Identify which cell holds the provided text, then report its [x, y] central coordinate. 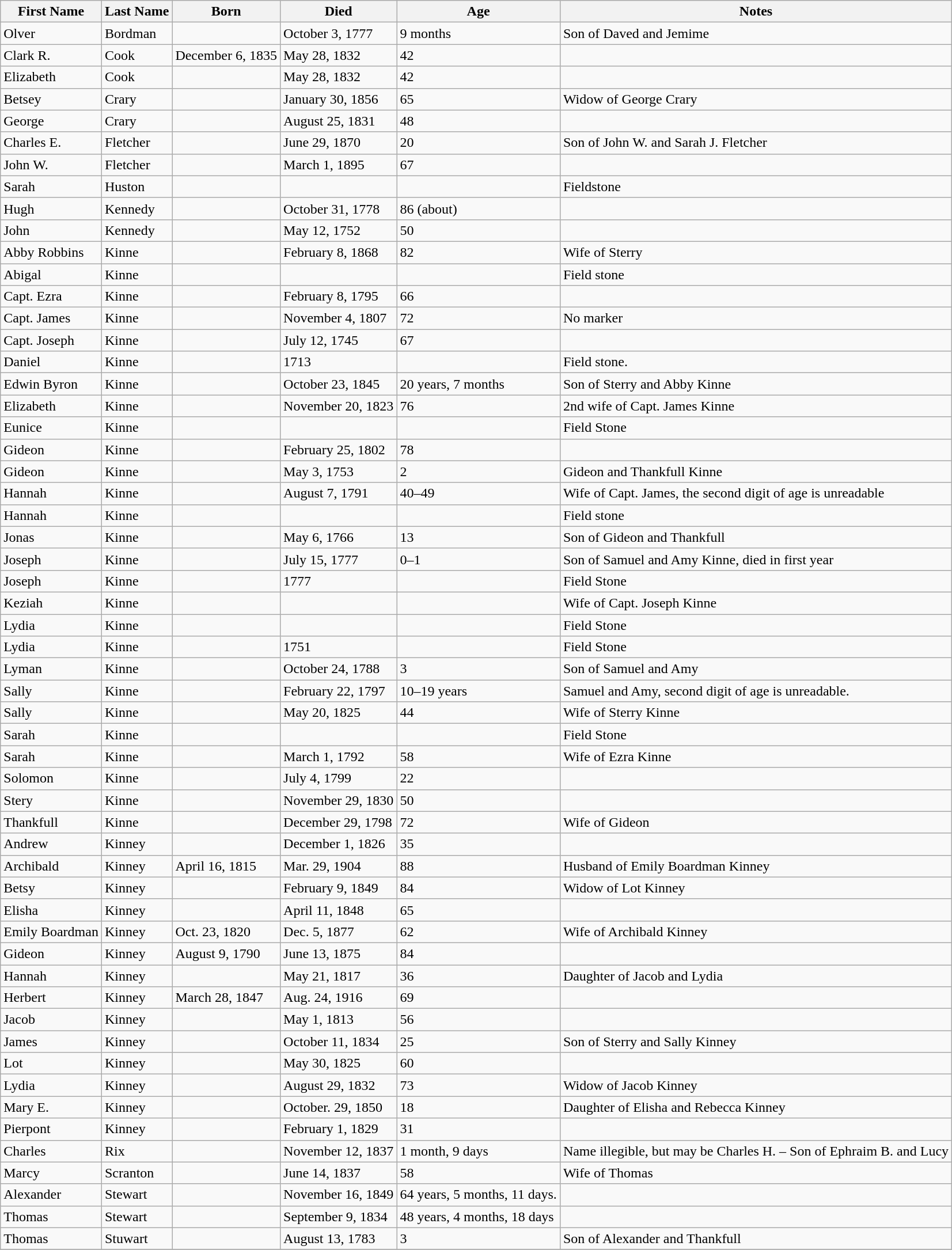
February 25, 1802 [339, 450]
No marker [756, 318]
Wife of Capt. Joseph Kinne [756, 603]
October 3, 1777 [339, 33]
May 6, 1766 [339, 537]
Husband of Emily Boardman Kinney [756, 866]
October 23, 1845 [339, 384]
56 [478, 1020]
Daniel [51, 362]
Son of Samuel and Amy Kinne, died in first year [756, 559]
Solomon [51, 778]
Field stone. [756, 362]
November 12, 1837 [339, 1151]
62 [478, 932]
May 1, 1813 [339, 1020]
Archibald [51, 866]
January 30, 1856 [339, 99]
May 21, 1817 [339, 976]
Andrew [51, 844]
Wife of Archibald Kinney [756, 932]
December 6, 1835 [226, 55]
Daughter of Jacob and Lydia [756, 976]
20 years, 7 months [478, 384]
Wife of Thomas [756, 1173]
Stuwart [136, 1238]
Son of Daved and Jemime [756, 33]
Marcy [51, 1173]
Wife of Ezra Kinne [756, 757]
Rix [136, 1151]
August 25, 1831 [339, 121]
Herbert [51, 998]
Abby Robbins [51, 252]
February 1, 1829 [339, 1129]
November 16, 1849 [339, 1195]
9 months [478, 33]
Born [226, 12]
48 years, 4 months, 18 days [478, 1217]
James [51, 1042]
February 8, 1868 [339, 252]
Huston [136, 187]
Capt. Ezra [51, 297]
Wife of Sterry Kinne [756, 713]
November 4, 1807 [339, 318]
Abigal [51, 275]
Widow of Jacob Kinney [756, 1085]
Aug. 24, 1916 [339, 998]
August 7, 1791 [339, 493]
April 11, 1848 [339, 910]
1777 [339, 581]
Son of Gideon and Thankfull [756, 537]
Keziah [51, 603]
John [51, 230]
June 29, 1870 [339, 143]
Gideon and Thankfull Kinne [756, 472]
John W. [51, 165]
Thankfull [51, 822]
February 8, 1795 [339, 297]
86 (about) [478, 208]
0–1 [478, 559]
Jonas [51, 537]
Betsey [51, 99]
1751 [339, 647]
Pierpont [51, 1129]
October. 29, 1850 [339, 1107]
May 3, 1753 [339, 472]
1 month, 9 days [478, 1151]
Capt. James [51, 318]
October 11, 1834 [339, 1042]
Charles E. [51, 143]
Widow of George Crary [756, 99]
Bordman [136, 33]
August 29, 1832 [339, 1085]
Wife of Capt. James, the second digit of age is unreadable [756, 493]
Dec. 5, 1877 [339, 932]
Clark R. [51, 55]
Stery [51, 800]
Lot [51, 1063]
13 [478, 537]
22 [478, 778]
July 15, 1777 [339, 559]
Lyman [51, 669]
1713 [339, 362]
August 9, 1790 [226, 953]
November 29, 1830 [339, 800]
Mary E. [51, 1107]
Son of Alexander and Thankfull [756, 1238]
Olver [51, 33]
April 16, 1815 [226, 866]
December 1, 1826 [339, 844]
Son of Sterry and Sally Kinney [756, 1042]
66 [478, 297]
May 30, 1825 [339, 1063]
2 [478, 472]
88 [478, 866]
73 [478, 1085]
Widow of Lot Kinney [756, 888]
June 14, 1837 [339, 1173]
October 31, 1778 [339, 208]
March 1, 1792 [339, 757]
March 28, 1847 [226, 998]
October 24, 1788 [339, 669]
36 [478, 976]
Wife of Sterry [756, 252]
June 13, 1875 [339, 953]
September 9, 1834 [339, 1217]
Son of Samuel and Amy [756, 669]
Edwin Byron [51, 384]
Charles [51, 1151]
Jacob [51, 1020]
64 years, 5 months, 11 days. [478, 1195]
76 [478, 406]
Samuel and Amy, second digit of age is unreadable. [756, 691]
35 [478, 844]
Alexander [51, 1195]
31 [478, 1129]
July 12, 1745 [339, 340]
Son of John W. and Sarah J. Fletcher [756, 143]
May 12, 1752 [339, 230]
69 [478, 998]
July 4, 1799 [339, 778]
Oct. 23, 1820 [226, 932]
March 1, 1895 [339, 165]
Wife of Gideon [756, 822]
60 [478, 1063]
Age [478, 12]
Scranton [136, 1173]
48 [478, 121]
82 [478, 252]
18 [478, 1107]
February 22, 1797 [339, 691]
Elisha [51, 910]
40–49 [478, 493]
Notes [756, 12]
Name illegible, but may be Charles H. – Son of Ephraim B. and Lucy [756, 1151]
February 9, 1849 [339, 888]
20 [478, 143]
44 [478, 713]
Betsy [51, 888]
Fieldstone [756, 187]
George [51, 121]
2nd wife of Capt. James Kinne [756, 406]
Hugh [51, 208]
Son of Sterry and Abby Kinne [756, 384]
Died [339, 12]
78 [478, 450]
10–19 years [478, 691]
August 13, 1783 [339, 1238]
May 20, 1825 [339, 713]
Daughter of Elisha and Rebecca Kinney [756, 1107]
Capt. Joseph [51, 340]
Mar. 29, 1904 [339, 866]
First Name [51, 12]
Emily Boardman [51, 932]
Eunice [51, 428]
November 20, 1823 [339, 406]
December 29, 1798 [339, 822]
25 [478, 1042]
Last Name [136, 12]
